Return the [x, y] coordinate for the center point of the cell that contains the specified text.  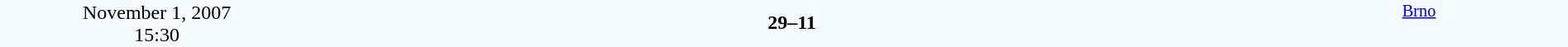
29–11 [791, 22]
Brno [1419, 23]
November 1, 200715:30 [157, 23]
